Capture the cell that displays the provided text and extract its (X, Y) central coordinate. 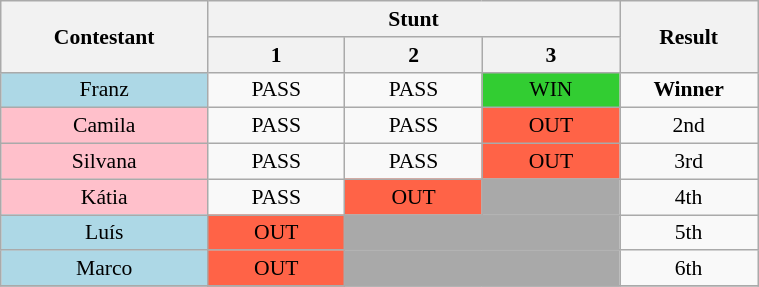
4th (689, 197)
5th (689, 233)
Camila (104, 126)
2 (414, 55)
3 (550, 55)
Result (689, 36)
1 (276, 55)
Marco (104, 269)
Franz (104, 90)
Contestant (104, 36)
2nd (689, 126)
6th (689, 269)
Silvana (104, 162)
Kátia (104, 197)
WIN (550, 90)
Stunt (414, 19)
3rd (689, 162)
Winner (689, 90)
Luís (104, 233)
